Find where the given text appears and provide that cell's center as (X, Y) coordinate. 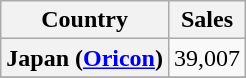
39,007 (206, 58)
Sales (206, 20)
Japan (Oricon) (85, 58)
Country (85, 20)
